Capture the cell that displays the provided text and extract its [x, y] central coordinate. 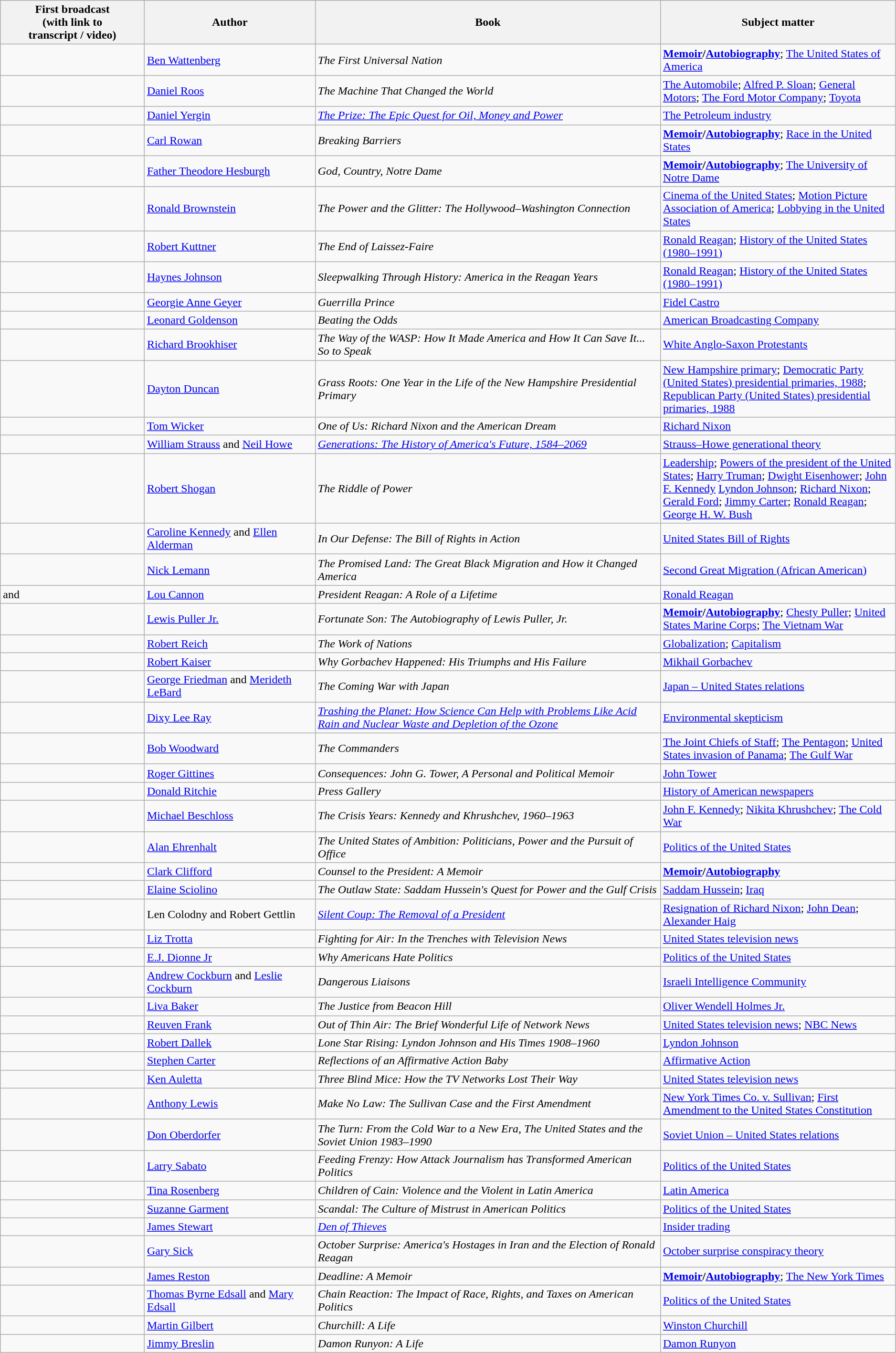
Dangerous Liaisons [488, 982]
Subject matter [778, 22]
John Tower [778, 773]
Insider trading [778, 1227]
Leonard Goldenson [230, 320]
Carl Rowan [230, 140]
Caroline Kennedy and Ellen Alderman [230, 539]
Daniel Roos [230, 91]
Jimmy Breslin [230, 1343]
Liz Trotta [230, 939]
Japan – United States relations [778, 687]
Dixy Lee Ray [230, 717]
Grass Roots: One Year in the Life of the New Hampshire Presidential Primary [488, 389]
Tina Rosenberg [230, 1190]
The Crisis Years: Kennedy and Khrushchev, 1960–1963 [488, 815]
Suzanne Garment [230, 1208]
George Friedman and Merideth LeBard [230, 687]
Gary Sick [230, 1252]
United States television news; NBC News [778, 1025]
Memoir/Autobiography [778, 872]
History of American newspapers [778, 791]
Soviet Union – United States relations [778, 1134]
Memoir/Autobiography; The University of Notre Dame [778, 171]
Three Blind Mice: How the TV Networks Lost Their Way [488, 1079]
New York Times Co. v. Sullivan; First Amendment to the United States Constitution [778, 1104]
Affirmative Action [778, 1061]
Lou Cannon [230, 594]
Clark Clifford [230, 872]
American Broadcasting Company [778, 320]
First broadcast(with link totranscript / video) [73, 22]
Robert Dallek [230, 1043]
Roger Gittines [230, 773]
Silent Coup: The Removal of a President [488, 915]
Memoir/Autobiography; The United States of America [778, 60]
Nick Lemann [230, 570]
The Prize: The Epic Quest for Oil, Money and Power [488, 116]
Tom Wicker [230, 426]
Press Gallery [488, 791]
Damon Runyon [778, 1343]
Winston Churchill [778, 1325]
Robert Shogan [230, 488]
Michael Beschloss [230, 815]
William Strauss and Neil Howe [230, 444]
John F. Kennedy; Nikita Khrushchev; The Cold War [778, 815]
Len Colodny and Robert Gettlin [230, 915]
Churchill: A Life [488, 1325]
Second Great Migration (African American) [778, 570]
Ben Wattenberg [230, 60]
The Outlaw State: Saddam Hussein's Quest for Power and the Gulf Crisis [488, 890]
Father Theodore Hesburgh [230, 171]
Fortunate Son: The Autobiography of Lewis Puller, Jr. [488, 619]
Damon Runyon: A Life [488, 1343]
Memoir/Autobiography; The New York Times [778, 1276]
Strauss–Howe generational theory [778, 444]
Latin America [778, 1190]
Feeding Frenzy: How Attack Journalism has Transformed American Politics [488, 1166]
Why Gorbachev Happened: His Triumphs and His Failure [488, 662]
Scandal: The Culture of Mistrust in American Politics [488, 1208]
Anthony Lewis [230, 1104]
Counsel to the President: A Memoir [488, 872]
Don Oberdorfer [230, 1134]
Bob Woodward [230, 749]
Memoir/Autobiography; Race in the United States [778, 140]
Make No Law: The Sullivan Case and the First Amendment [488, 1104]
Israeli Intelligence Community [778, 982]
The Turn: From the Cold War to a New Era, The United States and the Soviet Union 1983–1990 [488, 1134]
James Stewart [230, 1227]
Andrew Cockburn and Leslie Cockburn [230, 982]
Book [488, 22]
and [73, 594]
Ken Auletta [230, 1079]
Fidel Castro [778, 302]
Consequences: John G. Tower, A Personal and Political Memoir [488, 773]
God, Country, Notre Dame [488, 171]
One of Us: Richard Nixon and the American Dream [488, 426]
Lone Star Rising: Lyndon Johnson and His Times 1908–1960 [488, 1043]
Breaking Barriers [488, 140]
Out of Thin Air: The Brief Wonderful Life of Network News [488, 1025]
Lewis Puller Jr. [230, 619]
Sleepwalking Through History: America in the Reagan Years [488, 277]
Donald Ritchie [230, 791]
Robert Kaiser [230, 662]
Elaine Sciolino [230, 890]
Robert Reich [230, 644]
New Hampshire primary; Democratic Party (United States) presidential primaries, 1988; Republican Party (United States) presidential primaries, 1988 [778, 389]
United States Bill of Rights [778, 539]
The Coming War with Japan [488, 687]
E.J. Dionne Jr [230, 957]
Environmental skepticism [778, 717]
Stephen Carter [230, 1061]
Larry Sabato [230, 1166]
Generations: The History of America's Future, 1584–2069 [488, 444]
Ronald Brownstein [230, 209]
October surprise conspiracy theory [778, 1252]
Ronald Reagan [778, 594]
Author [230, 22]
The Power and the Glitter: The Hollywood–Washington Connection [488, 209]
Resignation of Richard Nixon; John Dean; Alexander Haig [778, 915]
Martin Gilbert [230, 1325]
Chain Reaction: The Impact of Race, Rights, and Taxes on American Politics [488, 1300]
The Joint Chiefs of Staff; The Pentagon; United States invasion of Panama; The Gulf War [778, 749]
The Commanders [488, 749]
October Surprise: America's Hostages in Iran and the Election of Ronald Reagan [488, 1252]
The Riddle of Power [488, 488]
Daniel Yergin [230, 116]
Saddam Hussein; Iraq [778, 890]
The Automobile; Alfred P. Sloan; General Motors; The Ford Motor Company; Toyota [778, 91]
Dayton Duncan [230, 389]
The End of Laissez-Faire [488, 246]
Why Americans Hate Politics [488, 957]
Children of Cain: Violence and the Violent in Latin America [488, 1190]
Globalization; Capitalism [778, 644]
The Machine That Changed the World [488, 91]
Lyndon Johnson [778, 1043]
Memoir/Autobiography; Chesty Puller; United States Marine Corps; The Vietnam War [778, 619]
The United States of Ambition: Politicians, Power and the Pursuit of Office [488, 847]
The Work of Nations [488, 644]
Georgie Anne Geyer [230, 302]
Alan Ehrenhalt [230, 847]
Haynes Johnson [230, 277]
Fighting for Air: In the Trenches with Television News [488, 939]
White Anglo-Saxon Protestants [778, 345]
Liva Baker [230, 1006]
Richard Nixon [778, 426]
The Way of the WASP: How It Made America and How It Can Save It... So to Speak [488, 345]
Reflections of an Affirmative Action Baby [488, 1061]
Guerrilla Prince [488, 302]
President Reagan: A Role of a Lifetime [488, 594]
The Promised Land: The Great Black Migration and How it Changed America [488, 570]
Beating the Odds [488, 320]
Cinema of the United States; Motion Picture Association of America; Lobbying in the United States [778, 209]
Richard Brookhiser [230, 345]
Reuven Frank [230, 1025]
In Our Defense: The Bill of Rights in Action [488, 539]
Deadline: A Memoir [488, 1276]
Den of Thieves [488, 1227]
Mikhail Gorbachev [778, 662]
Oliver Wendell Holmes Jr. [778, 1006]
Thomas Byrne Edsall and Mary Edsall [230, 1300]
The Petroleum industry [778, 116]
The First Universal Nation [488, 60]
James Reston [230, 1276]
Trashing the Planet: How Science Can Help with Problems Like Acid Rain and Nuclear Waste and Depletion of the Ozone [488, 717]
The Justice from Beacon Hill [488, 1006]
Robert Kuttner [230, 246]
